Find where the given text appears and provide that cell's center as (X, Y) coordinate. 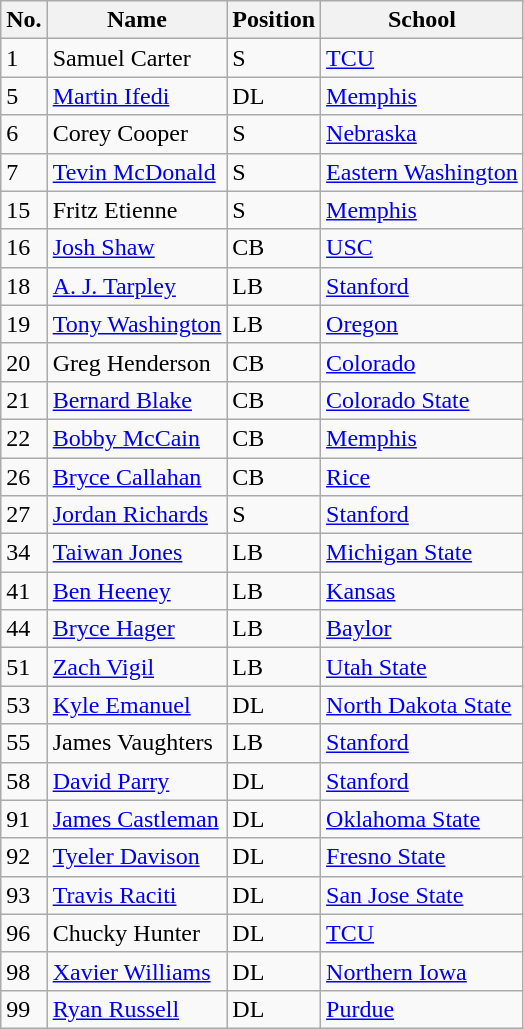
Utah State (422, 667)
27 (24, 515)
David Parry (137, 781)
99 (24, 1009)
Corey Cooper (137, 134)
20 (24, 362)
Fresno State (422, 857)
Eastern Washington (422, 172)
Tevin McDonald (137, 172)
1 (24, 58)
USC (422, 248)
15 (24, 210)
18 (24, 286)
55 (24, 743)
16 (24, 248)
Bryce Callahan (137, 477)
5 (24, 96)
Taiwan Jones (137, 553)
51 (24, 667)
Baylor (422, 629)
Zach Vigil (137, 667)
7 (24, 172)
22 (24, 438)
Tony Washington (137, 324)
96 (24, 933)
Michigan State (422, 553)
North Dakota State (422, 705)
98 (24, 971)
58 (24, 781)
Bobby McCain (137, 438)
44 (24, 629)
Greg Henderson (137, 362)
San Jose State (422, 895)
Position (274, 20)
Nebraska (422, 134)
Ryan Russell (137, 1009)
91 (24, 819)
Purdue (422, 1009)
Bernard Blake (137, 400)
Colorado State (422, 400)
41 (24, 591)
19 (24, 324)
Josh Shaw (137, 248)
Martin Ifedi (137, 96)
Tyeler Davison (137, 857)
21 (24, 400)
James Castleman (137, 819)
Jordan Richards (137, 515)
Travis Raciti (137, 895)
Northern Iowa (422, 971)
Name (137, 20)
Ben Heeney (137, 591)
26 (24, 477)
6 (24, 134)
Xavier Williams (137, 971)
Rice (422, 477)
34 (24, 553)
No. (24, 20)
A. J. Tarpley (137, 286)
Oklahoma State (422, 819)
53 (24, 705)
Chucky Hunter (137, 933)
Fritz Etienne (137, 210)
93 (24, 895)
Kansas (422, 591)
School (422, 20)
Bryce Hager (137, 629)
Oregon (422, 324)
92 (24, 857)
Colorado (422, 362)
James Vaughters (137, 743)
Samuel Carter (137, 58)
Kyle Emanuel (137, 705)
